Pinpoint the cell where the given text exists, returning its (X, Y) midpoint coordinate. 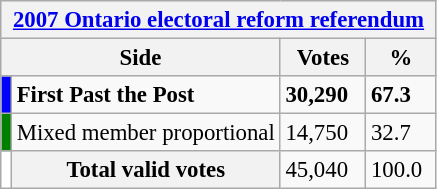
100.0 (402, 170)
Votes (323, 58)
30,290 (323, 95)
Side (140, 58)
32.7 (402, 133)
67.3 (402, 95)
First Past the Post (146, 95)
% (402, 58)
Total valid votes (146, 170)
14,750 (323, 133)
Mixed member proportional (146, 133)
2007 Ontario electoral reform referendum (219, 20)
45,040 (323, 170)
